Search for the cell housing the specified text and yield its (x, y) center coordinate. 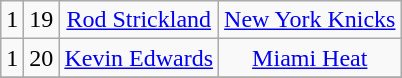
New York Knicks (310, 20)
Kevin Edwards (139, 58)
Rod Strickland (139, 20)
Miami Heat (310, 58)
20 (42, 58)
19 (42, 20)
